Provide the [X, Y] coordinate of the cell's center where the given text is located.  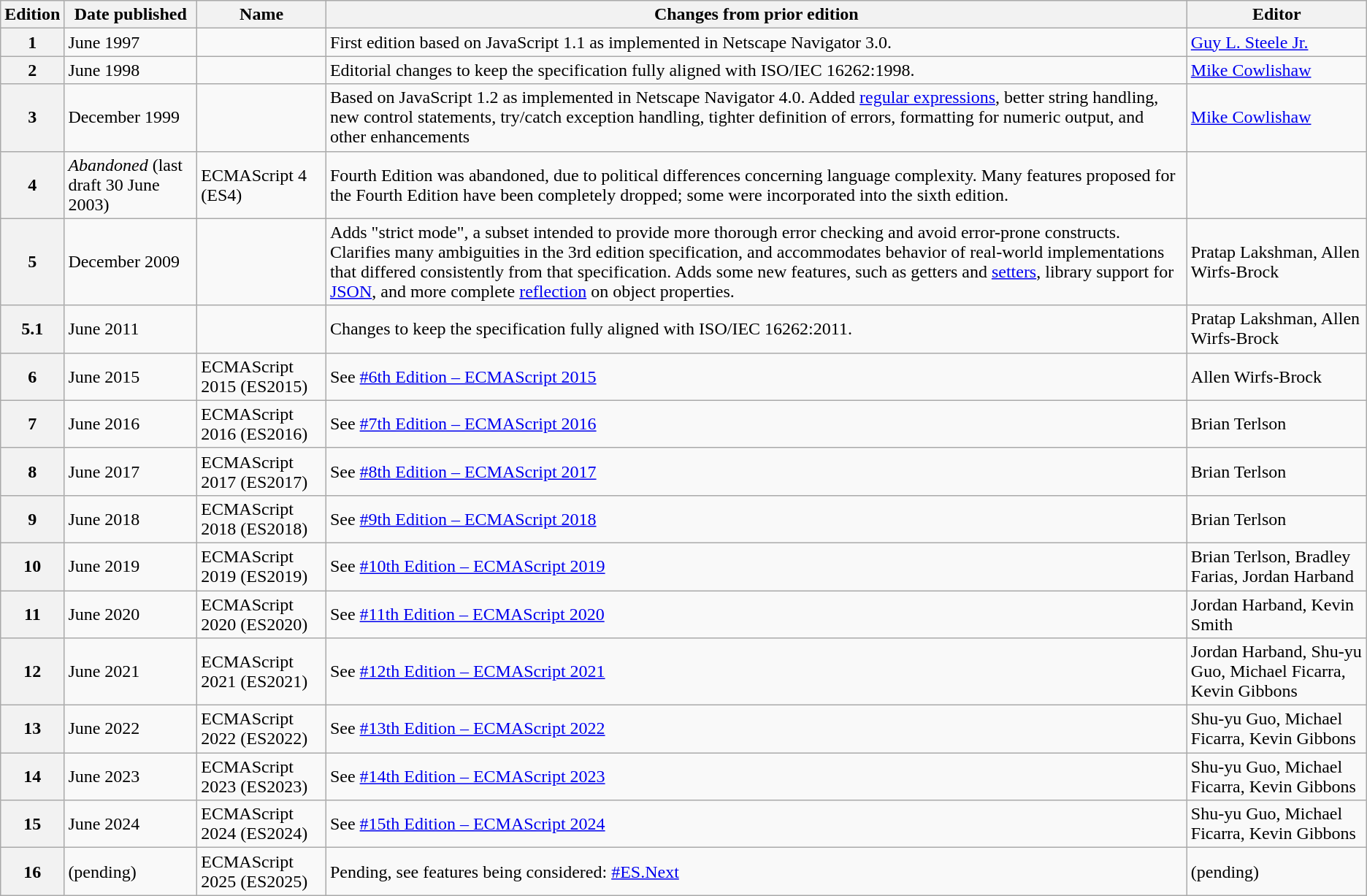
June 2017 [131, 472]
Name [261, 15]
3 [32, 118]
Allen Wirfs-Brock [1276, 377]
See #6th Edition – ECMAScript 2015 [757, 377]
ECMAScript 2016 (ES2016) [261, 424]
June 1998 [131, 70]
Changes from prior edition [757, 15]
First edition based on JavaScript 1.1 as implemented in Netscape Navigator 3.0. [757, 42]
Changes to keep the specification fully aligned with ISO/IEC 16262:2011. [757, 329]
December 2009 [131, 261]
See #10th Edition – ECMAScript 2019 [757, 567]
12 [32, 672]
5 [32, 261]
June 2021 [131, 672]
14 [32, 777]
13 [32, 729]
9 [32, 518]
Brian Terlson, Bradley Farias, Jordan Harband [1276, 567]
Date published [131, 15]
Edition [32, 15]
ECMAScript 2015 (ES2015) [261, 377]
ECMAScript 2018 (ES2018) [261, 518]
Pending, see features being considered: #ES.Next [757, 872]
6 [32, 377]
ECMAScript 2023 (ES2023) [261, 777]
June 2019 [131, 567]
See #12th Edition – ECMAScript 2021 [757, 672]
ECMAScript 4 (ES4) [261, 185]
Editor [1276, 15]
See #11th Edition – ECMAScript 2020 [757, 613]
1 [32, 42]
5.1 [32, 329]
See #14th Edition – ECMAScript 2023 [757, 777]
16 [32, 872]
10 [32, 567]
Jordan Harband, Kevin Smith [1276, 613]
Guy L. Steele Jr. [1276, 42]
Jordan Harband, Shu-yu Guo, Michael Ficarra, Kevin Gibbons [1276, 672]
ECMAScript 2024 (ES2024) [261, 824]
June 2016 [131, 424]
See #13th Edition – ECMAScript 2022 [757, 729]
See #15th Edition – ECMAScript 2024 [757, 824]
ECMAScript 2021 (ES2021) [261, 672]
7 [32, 424]
ECMAScript 2019 (ES2019) [261, 567]
June 2018 [131, 518]
June 2011 [131, 329]
ECMAScript 2022 (ES2022) [261, 729]
ECMAScript 2025 (ES2025) [261, 872]
4 [32, 185]
See #7th Edition – ECMAScript 2016 [757, 424]
See #8th Edition – ECMAScript 2017 [757, 472]
June 2022 [131, 729]
Editorial changes to keep the specification fully aligned with ISO/IEC 16262:1998. [757, 70]
June 1997 [131, 42]
June 2020 [131, 613]
June 2015 [131, 377]
15 [32, 824]
June 2024 [131, 824]
June 2023 [131, 777]
See #9th Edition – ECMAScript 2018 [757, 518]
ECMAScript 2017 (ES2017) [261, 472]
ECMAScript 2020 (ES2020) [261, 613]
8 [32, 472]
December 1999 [131, 118]
Abandoned (last draft 30 June 2003) [131, 185]
2 [32, 70]
11 [32, 613]
